Determine the [X, Y] coordinate at the center of the cell enclosing the given text.  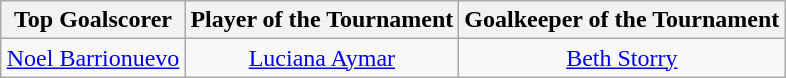
Player of the Tournament [322, 20]
Beth Storry [622, 58]
Goalkeeper of the Tournament [622, 20]
Luciana Aymar [322, 58]
Top Goalscorer [93, 20]
Noel Barrionuevo [93, 58]
